Extract the (x, y) coordinate from the center of the cell holding the provided text.  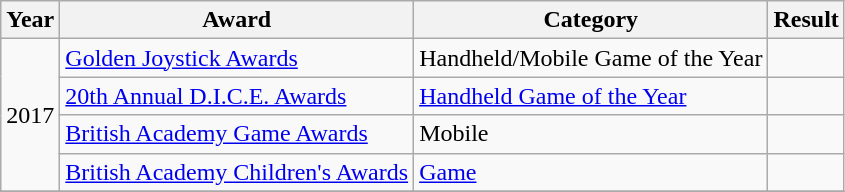
2017 (30, 115)
Category (591, 20)
Year (30, 20)
Game (591, 172)
British Academy Game Awards (237, 134)
Mobile (591, 134)
Golden Joystick Awards (237, 58)
Award (237, 20)
Handheld/Mobile Game of the Year (591, 58)
Result (806, 20)
Handheld Game of the Year (591, 96)
20th Annual D.I.C.E. Awards (237, 96)
British Academy Children's Awards (237, 172)
